Capture the cell that displays the provided text and extract its [x, y] central coordinate. 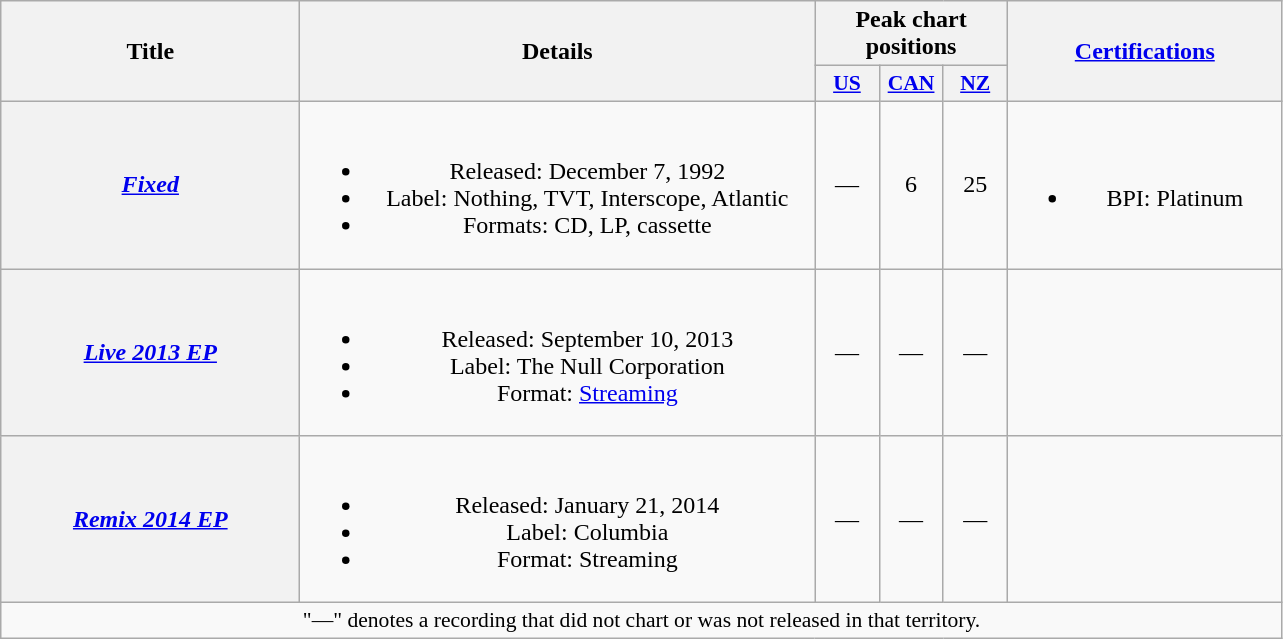
Live 2013 EP [150, 352]
CAN [911, 84]
25 [975, 184]
Title [150, 52]
Certifications [1144, 52]
Fixed [150, 184]
Peak chart positions [911, 34]
"—" denotes a recording that did not chart or was not released in that territory. [642, 621]
US [847, 84]
BPI: Platinum [1144, 184]
Details [558, 52]
Released: December 7, 1992Label: Nothing, TVT, Interscope, AtlanticFormats: CD, LP, cassette [558, 184]
NZ [975, 84]
6 [911, 184]
Remix 2014 EP [150, 520]
Released: September 10, 2013Label: The Null CorporationFormat: Streaming [558, 352]
Released: January 21, 2014Label: ColumbiaFormat: Streaming [558, 520]
